Detect which cell encompasses the target text, then output its [x, y] center coordinate. 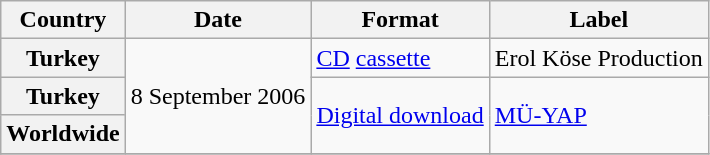
Label [598, 20]
Date [218, 20]
Format [400, 20]
Country [63, 20]
8 September 2006 [218, 96]
Erol Köse Production [598, 58]
CD cassette [400, 58]
MÜ-YAP [598, 115]
Worldwide [63, 134]
Digital download [400, 115]
